Output the [X, Y] coordinate of the center of the cell containing the given text.  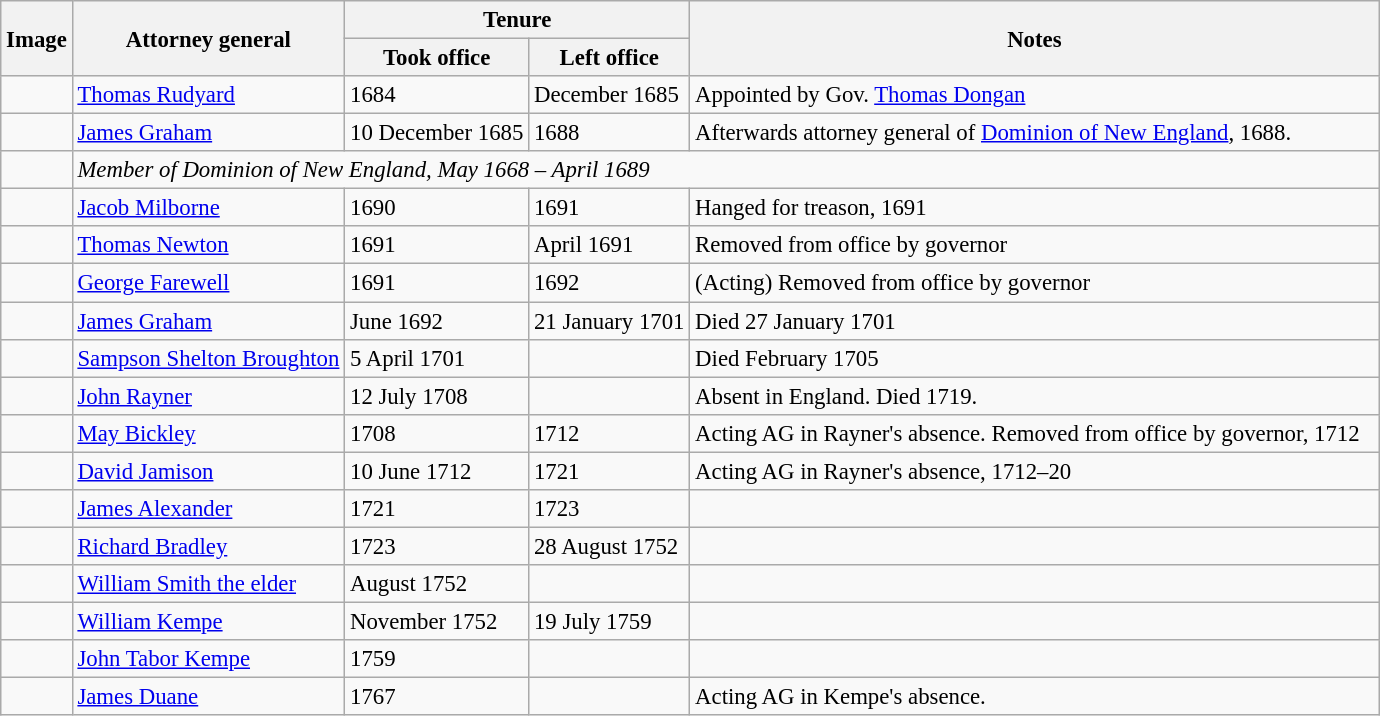
April 1691 [610, 245]
Member of Dominion of New England, May 1668 – April 1689 [726, 170]
Thomas Newton [208, 245]
1759 [437, 659]
Acting AG in Rayner's absence, 1712–20 [1034, 471]
Removed from office by governor [1034, 245]
1708 [437, 433]
Tenure [518, 20]
May Bickley [208, 433]
Attorney general [208, 38]
19 July 1759 [610, 621]
21 January 1701 [610, 321]
1692 [610, 283]
Left office [610, 58]
David Jamison [208, 471]
10 June 1712 [437, 471]
Took office [437, 58]
Died 27 January 1701 [1034, 321]
James Alexander [208, 509]
28 August 1752 [610, 546]
Richard Bradley [208, 546]
November 1752 [437, 621]
John Tabor Kempe [208, 659]
Thomas Rudyard [208, 95]
June 1692 [437, 321]
1688 [610, 133]
James Duane [208, 697]
Jacob Milborne [208, 208]
1684 [437, 95]
Acting AG in Kempe's absence. [1034, 697]
William Smith the elder [208, 584]
William Kempe [208, 621]
12 July 1708 [437, 396]
August 1752 [437, 584]
George Farewell [208, 283]
1767 [437, 697]
Appointed by Gov. Thomas Dongan [1034, 95]
John Rayner [208, 396]
5 April 1701 [437, 358]
Died February 1705 [1034, 358]
Acting AG in Rayner's absence. Removed from office by governor, 1712 [1034, 433]
(Acting) Removed from office by governor [1034, 283]
Sampson Shelton Broughton [208, 358]
1690 [437, 208]
December 1685 [610, 95]
Hanged for treason, 1691 [1034, 208]
Notes [1034, 38]
Afterwards attorney general of Dominion of New England, 1688. [1034, 133]
Absent in England. Died 1719. [1034, 396]
10 December 1685 [437, 133]
1712 [610, 433]
Image [36, 38]
